Capture the cell that displays the provided text and extract its (x, y) central coordinate. 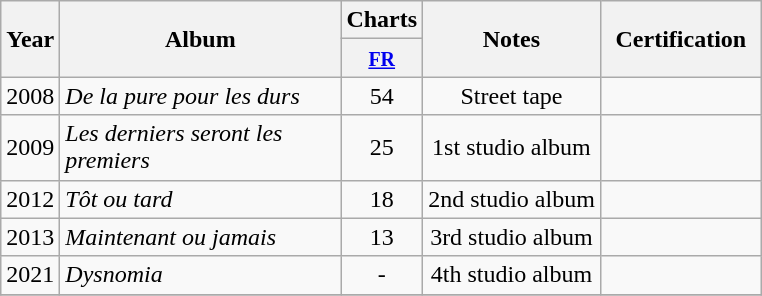
Street tape (512, 96)
Maintenant ou jamais (200, 237)
Les derniers seront les premiers (200, 148)
Notes (512, 39)
54 (382, 96)
FR (382, 58)
Tôt ou tard (200, 199)
2013 (30, 237)
2021 (30, 275)
Dysnomia (200, 275)
18 (382, 199)
Certification (680, 39)
2nd studio album (512, 199)
2008 (30, 96)
- (382, 275)
13 (382, 237)
Album (200, 39)
Charts (382, 20)
2009 (30, 148)
25 (382, 148)
Year (30, 39)
2012 (30, 199)
3rd studio album (512, 237)
4th studio album (512, 275)
1st studio album (512, 148)
De la pure pour les durs (200, 96)
